Locate the cell with the specified text and output its [X, Y] center coordinate. 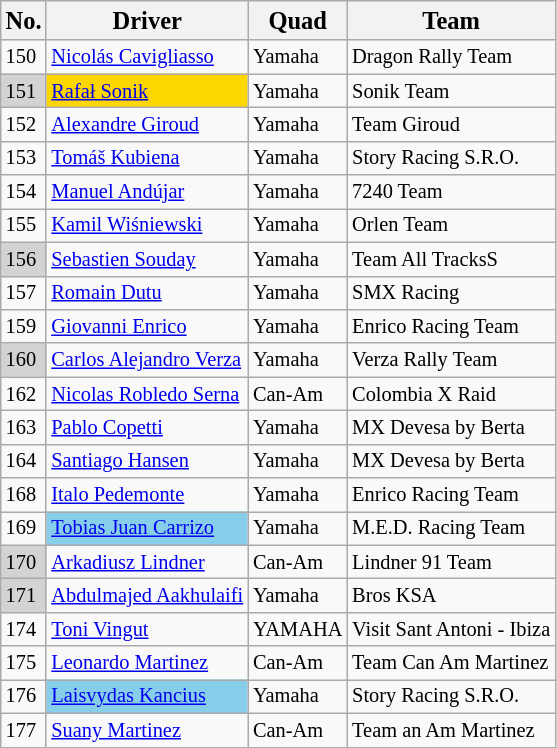
Rafał Sonik [147, 91]
177 [24, 730]
Santiago Hansen [147, 461]
Laisvydas Kancius [147, 696]
Abdulmajed Aakhulaifi [147, 595]
169 [24, 528]
Lindner 91 Team [451, 562]
Colombia X Raid [451, 394]
162 [24, 394]
157 [24, 293]
Sonik Team [451, 91]
151 [24, 91]
Pablo Copetti [147, 427]
M.E.D. Racing Team [451, 528]
Tomáš Kubiena [147, 158]
YAMAHA [298, 629]
Team All TracksS [451, 259]
Giovanni Enrico [147, 326]
Driver [147, 20]
154 [24, 192]
176 [24, 696]
Team an Am Martinez [451, 730]
Bros KSA [451, 595]
SMX Racing [451, 293]
152 [24, 124]
Nicolas Robledo Serna [147, 394]
Alexandre Giroud [147, 124]
168 [24, 495]
Carlos Alejandro Verza [147, 360]
Leonardo Martinez [147, 663]
Sebastien Souday [147, 259]
159 [24, 326]
Toni Vingut [147, 629]
Verza Rally Team [451, 360]
153 [24, 158]
Arkadiusz Lindner [147, 562]
Quad [298, 20]
164 [24, 461]
163 [24, 427]
170 [24, 562]
Team Can Am Martinez [451, 663]
175 [24, 663]
155 [24, 225]
156 [24, 259]
Italo Pedemonte [147, 495]
7240 Team [451, 192]
150 [24, 57]
Kamil Wiśniewski [147, 225]
Team Giroud [451, 124]
Dragon Rally Team [451, 57]
Romain Dutu [147, 293]
Suany Martinez [147, 730]
Manuel Andújar [147, 192]
Visit Sant Antoni - Ibiza [451, 629]
171 [24, 595]
Tobias Juan Carrizo [147, 528]
Nicolás Cavigliasso [147, 57]
Team [451, 20]
Orlen Team [451, 225]
No. [24, 20]
174 [24, 629]
160 [24, 360]
